Return the (x, y) coordinate for the center point of the cell that contains the specified text.  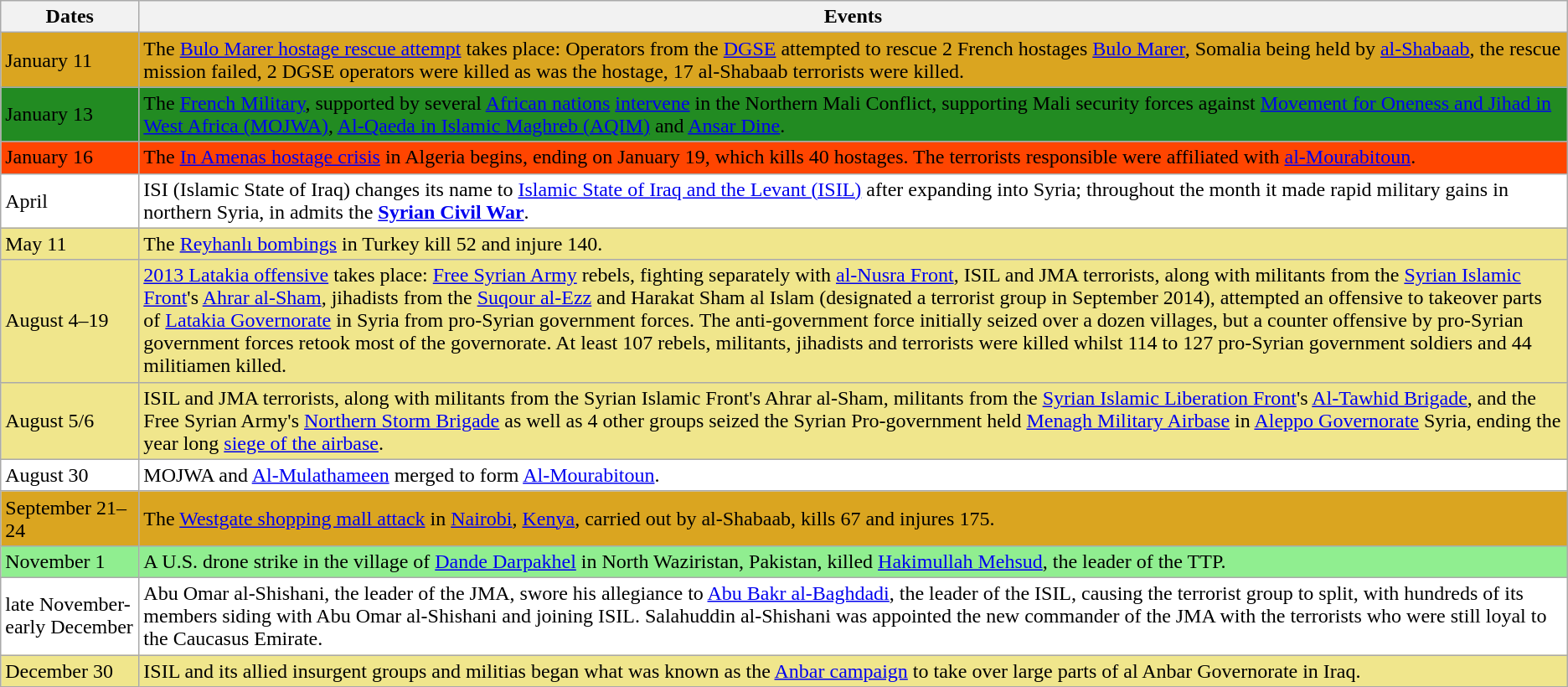
May 11 (70, 244)
The Westgate shopping mall attack in Nairobi, Kenya, carried out by al-Shabaab, kills 67 and injures 175. (853, 518)
Events (853, 17)
November 1 (70, 561)
Dates (70, 17)
January 16 (70, 158)
January 13 (70, 114)
August 5/6 (70, 421)
September 21–24 (70, 518)
January 11 (70, 60)
August 30 (70, 475)
The Reyhanlı bombings in Turkey kill 52 and injure 140. (853, 244)
A U.S. drone strike in the village of Dande Darpakhel in North Waziristan, Pakistan, killed Hakimullah Mehsud, the leader of the TTP. (853, 561)
late November-early December (70, 616)
April (70, 201)
August 4–19 (70, 321)
December 30 (70, 671)
MOJWA and Al-Mulathameen merged to form Al-Mourabitoun. (853, 475)
